From the cell containing the given text, extract its center point as [x, y] coordinate. 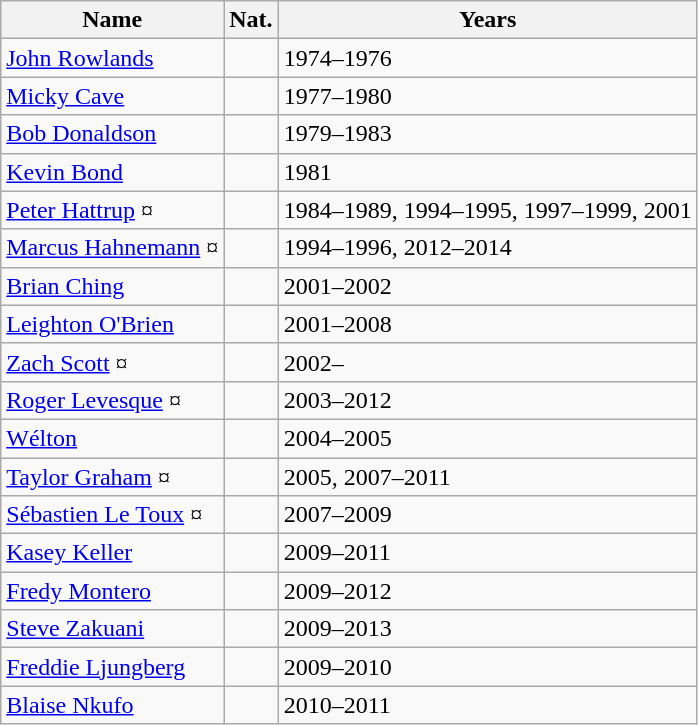
Years [488, 20]
Fredy Montero [112, 591]
Marcus Hahnemann ¤ [112, 248]
2007–2009 [488, 515]
2009–2010 [488, 667]
Roger Levesque ¤ [112, 400]
2001–2002 [488, 286]
2009–2013 [488, 629]
1974–1976 [488, 58]
1984–1989, 1994–1995, 1997–1999, 2001 [488, 210]
2004–2005 [488, 438]
Nat. [251, 20]
2009–2012 [488, 591]
Wélton [112, 438]
1977–1980 [488, 96]
Bob Donaldson [112, 134]
2003–2012 [488, 400]
2009–2011 [488, 553]
2001–2008 [488, 324]
1994–1996, 2012–2014 [488, 248]
Kevin Bond [112, 172]
Zach Scott ¤ [112, 362]
1979–1983 [488, 134]
Blaise Nkufo [112, 705]
2002– [488, 362]
Micky Cave [112, 96]
Peter Hattrup ¤ [112, 210]
2010–2011 [488, 705]
1981 [488, 172]
John Rowlands [112, 58]
Taylor Graham ¤ [112, 477]
Brian Ching [112, 286]
Name [112, 20]
Kasey Keller [112, 553]
2005, 2007–2011 [488, 477]
Leighton O'Brien [112, 324]
Sébastien Le Toux ¤ [112, 515]
Steve Zakuani [112, 629]
Freddie Ljungberg [112, 667]
